Return the [X, Y] coordinate for the center point of the cell that contains the specified text.  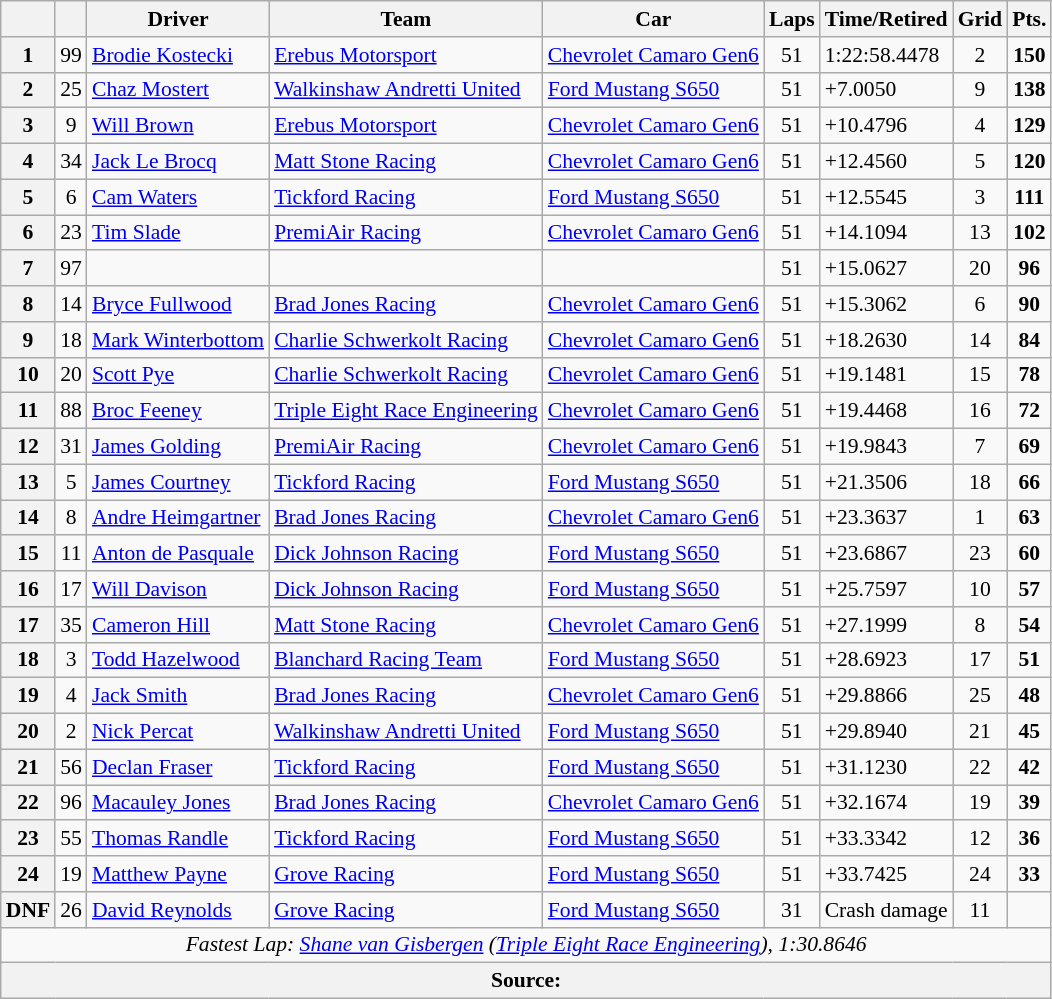
+23.6867 [886, 554]
Tim Slade [178, 233]
Cam Waters [178, 197]
72 [1029, 411]
56 [71, 767]
DNF [28, 910]
Blanchard Racing Team [406, 660]
+29.8940 [886, 732]
Matthew Payne [178, 874]
26 [71, 910]
Fastest Lap: Shane van Gisbergen (Triple Eight Race Engineering), 1:30.8646 [526, 945]
+19.9843 [886, 447]
57 [1029, 589]
102 [1029, 233]
69 [1029, 447]
97 [71, 269]
+19.4468 [886, 411]
Jack Le Brocq [178, 162]
33 [1029, 874]
+12.4560 [886, 162]
Todd Hazelwood [178, 660]
Will Davison [178, 589]
129 [1029, 126]
36 [1029, 839]
Bryce Fullwood [178, 304]
Driver [178, 19]
James Courtney [178, 482]
+12.5545 [886, 197]
45 [1029, 732]
Pts. [1029, 19]
+15.0627 [886, 269]
78 [1029, 375]
+15.3062 [886, 304]
+19.1481 [886, 375]
138 [1029, 90]
Chaz Mostert [178, 90]
55 [71, 839]
60 [1029, 554]
34 [71, 162]
84 [1029, 340]
111 [1029, 197]
+28.6923 [886, 660]
54 [1029, 625]
42 [1029, 767]
Mark Winterbottom [178, 340]
+14.1094 [886, 233]
+18.2630 [886, 340]
+32.1674 [886, 803]
Grid [980, 19]
99 [71, 55]
+10.4796 [886, 126]
Team [406, 19]
Jack Smith [178, 696]
+7.0050 [886, 90]
+21.3506 [886, 482]
Brodie Kostecki [178, 55]
+25.7597 [886, 589]
90 [1029, 304]
+29.8866 [886, 696]
Scott Pye [178, 375]
Macauley Jones [178, 803]
Source: [526, 981]
120 [1029, 162]
35 [71, 625]
Will Brown [178, 126]
1:22:58.4478 [886, 55]
Time/Retired [886, 19]
James Golding [178, 447]
Andre Heimgartner [178, 518]
39 [1029, 803]
Nick Percat [178, 732]
Broc Feeney [178, 411]
48 [1029, 696]
+33.7425 [886, 874]
Crash damage [886, 910]
63 [1029, 518]
Anton de Pasquale [178, 554]
+23.3637 [886, 518]
Cameron Hill [178, 625]
Car [654, 19]
66 [1029, 482]
88 [71, 411]
+31.1230 [886, 767]
David Reynolds [178, 910]
Triple Eight Race Engineering [406, 411]
Laps [792, 19]
+33.3342 [886, 839]
Declan Fraser [178, 767]
Thomas Randle [178, 839]
+27.1999 [886, 625]
150 [1029, 55]
